Capture the cell that displays the provided text and extract its (X, Y) central coordinate. 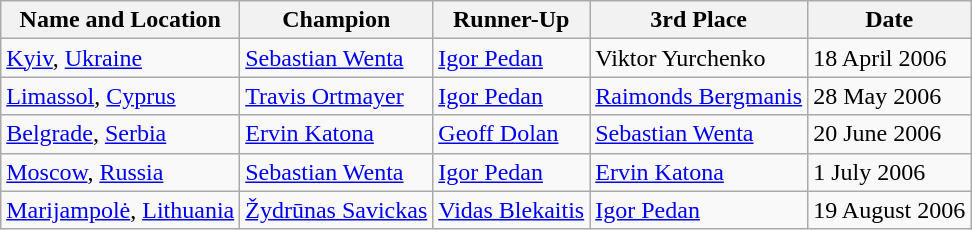
Žydrūnas Savickas (336, 210)
Raimonds Bergmanis (699, 96)
1 July 2006 (890, 172)
3rd Place (699, 20)
Moscow, Russia (120, 172)
Geoff Dolan (512, 134)
19 August 2006 (890, 210)
Belgrade, Serbia (120, 134)
28 May 2006 (890, 96)
Limassol, Cyprus (120, 96)
18 April 2006 (890, 58)
Vidas Blekaitis (512, 210)
Name and Location (120, 20)
Viktor Yurchenko (699, 58)
Marijampolė, Lithuania (120, 210)
Champion (336, 20)
20 June 2006 (890, 134)
Runner-Up (512, 20)
Kyiv, Ukraine (120, 58)
Travis Ortmayer (336, 96)
Date (890, 20)
